Detect which cell encompasses the target text, then output its [x, y] center coordinate. 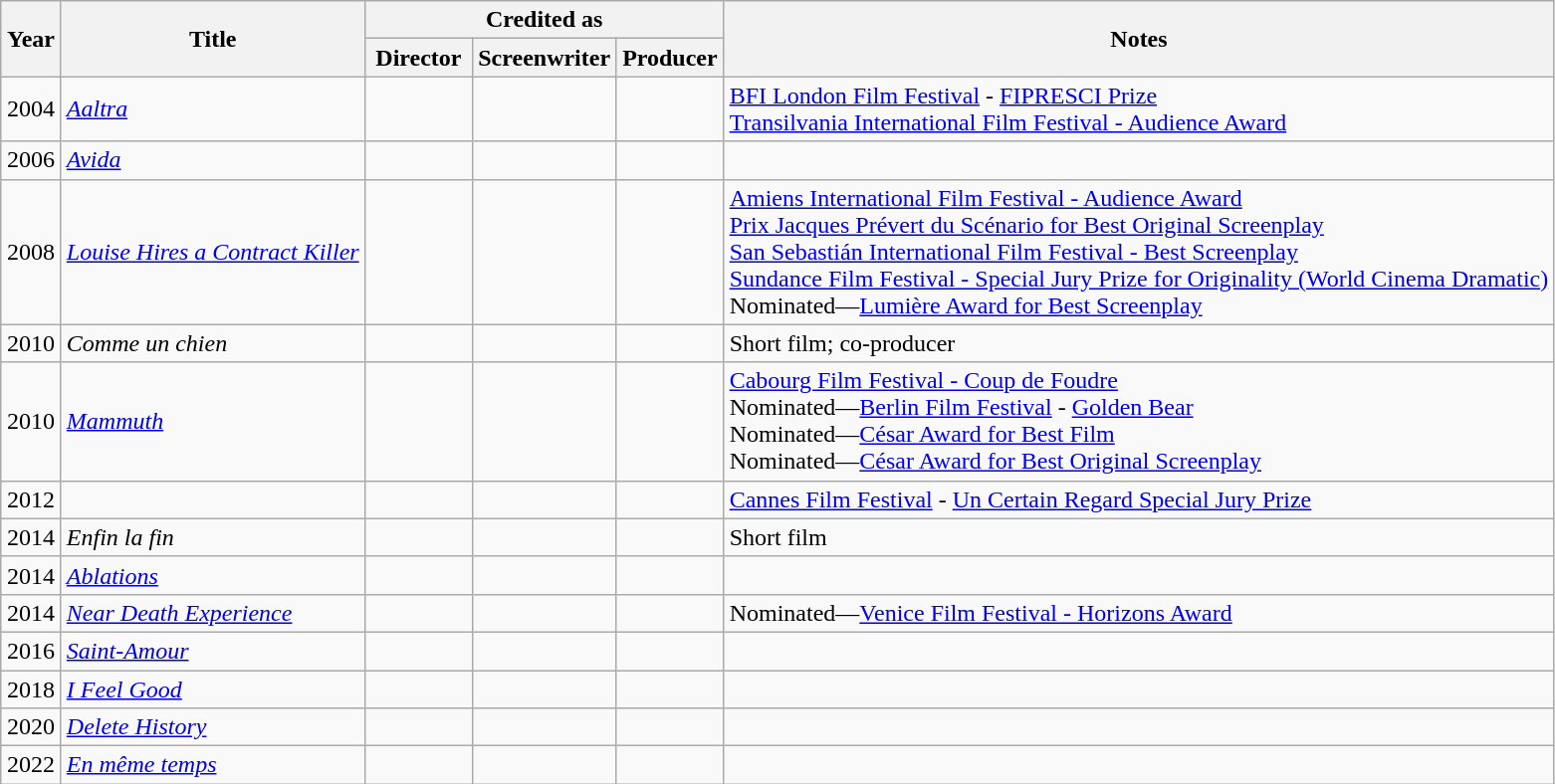
Cannes Film Festival - Un Certain Regard Special Jury Prize [1139, 499]
2018 [32, 689]
2006 [32, 160]
Short film; co-producer [1139, 343]
Saint-Amour [213, 651]
Mammuth [213, 422]
2022 [32, 765]
2012 [32, 499]
Comme un chien [213, 343]
Notes [1139, 39]
Louise Hires a Contract Killer [213, 252]
Nominated—Venice Film Festival - Horizons Award [1139, 613]
Director [418, 58]
2016 [32, 651]
Avida [213, 160]
Credited as [544, 20]
BFI London Film Festival - FIPRESCI PrizeTransilvania International Film Festival - Audience Award [1139, 109]
Short film [1139, 537]
En même temps [213, 765]
Ablations [213, 575]
Screenwriter [545, 58]
Title [213, 39]
2008 [32, 252]
Delete History [213, 727]
Enfin la fin [213, 537]
Aaltra [213, 109]
Near Death Experience [213, 613]
Year [32, 39]
I Feel Good [213, 689]
Producer [671, 58]
2020 [32, 727]
2004 [32, 109]
